Capture the cell that displays the provided text and extract its (x, y) central coordinate. 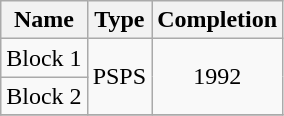
PSPS (119, 77)
Type (119, 20)
Block 2 (44, 96)
1992 (218, 77)
Name (44, 20)
Completion (218, 20)
Block 1 (44, 58)
